Return [x, y] of the center of cell containing provided text 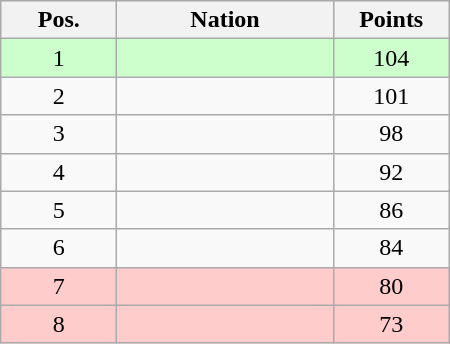
1 [59, 58]
80 [391, 286]
86 [391, 210]
92 [391, 172]
84 [391, 248]
7 [59, 286]
6 [59, 248]
73 [391, 324]
3 [59, 134]
98 [391, 134]
104 [391, 58]
5 [59, 210]
Nation [225, 20]
Points [391, 20]
101 [391, 96]
4 [59, 172]
2 [59, 96]
Pos. [59, 20]
8 [59, 324]
